Identify which cell holds the provided text, then report its [x, y] central coordinate. 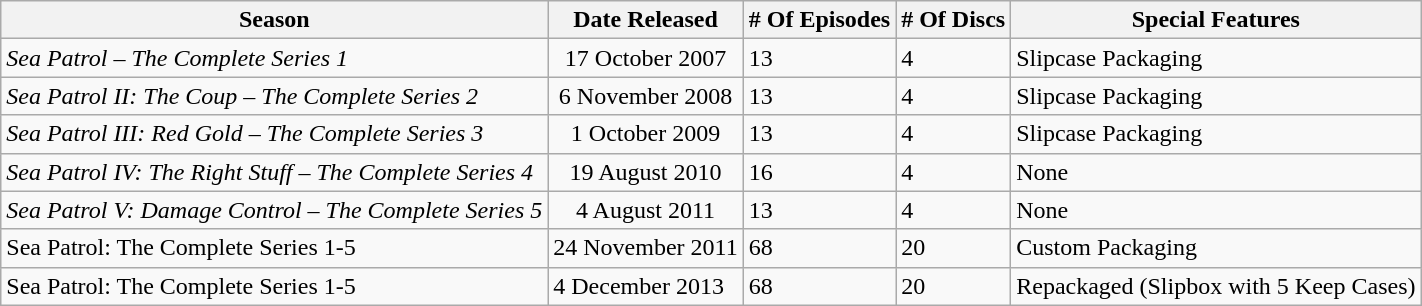
Sea Patrol II: The Coup – The Complete Series 2 [274, 96]
16 [819, 172]
24 November 2011 [646, 248]
4 August 2011 [646, 210]
Date Released [646, 20]
Special Features [1216, 20]
# Of Episodes [819, 20]
Custom Packaging [1216, 248]
1 October 2009 [646, 134]
17 October 2007 [646, 58]
4 December 2013 [646, 286]
Season [274, 20]
19 August 2010 [646, 172]
Sea Patrol IV: The Right Stuff – The Complete Series 4 [274, 172]
Sea Patrol – The Complete Series 1 [274, 58]
Sea Patrol III: Red Gold – The Complete Series 3 [274, 134]
Sea Patrol V: Damage Control – The Complete Series 5 [274, 210]
6 November 2008 [646, 96]
# Of Discs [954, 20]
Repackaged (Slipbox with 5 Keep Cases) [1216, 286]
